Output the [X, Y] coordinate of the center of the cell containing the given text.  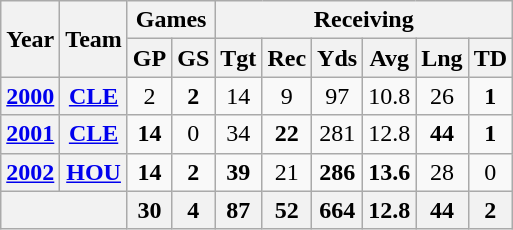
26 [442, 96]
9 [287, 96]
2002 [30, 172]
286 [338, 172]
21 [287, 172]
TD [490, 58]
Team [94, 39]
Avg [390, 58]
Rec [287, 58]
34 [238, 134]
87 [238, 210]
Receiving [364, 20]
Yds [338, 58]
52 [287, 210]
Games [170, 20]
281 [338, 134]
28 [442, 172]
22 [287, 134]
Lng [442, 58]
2000 [30, 96]
10.8 [390, 96]
Tgt [238, 58]
2001 [30, 134]
97 [338, 96]
HOU [94, 172]
GS [194, 58]
GP [149, 58]
30 [149, 210]
13.6 [390, 172]
Year [30, 39]
664 [338, 210]
39 [238, 172]
4 [194, 210]
